Return (x, y) of the center of cell containing provided text 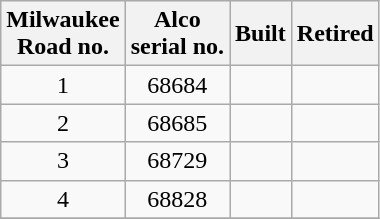
Alcoserial no. (177, 34)
1 (63, 85)
3 (63, 161)
68828 (177, 199)
Retired (335, 34)
68684 (177, 85)
68729 (177, 161)
68685 (177, 123)
Built (261, 34)
4 (63, 199)
MilwaukeeRoad no. (63, 34)
2 (63, 123)
